Scan for the cell matching the given text and deliver its (X, Y) coordinate at center. 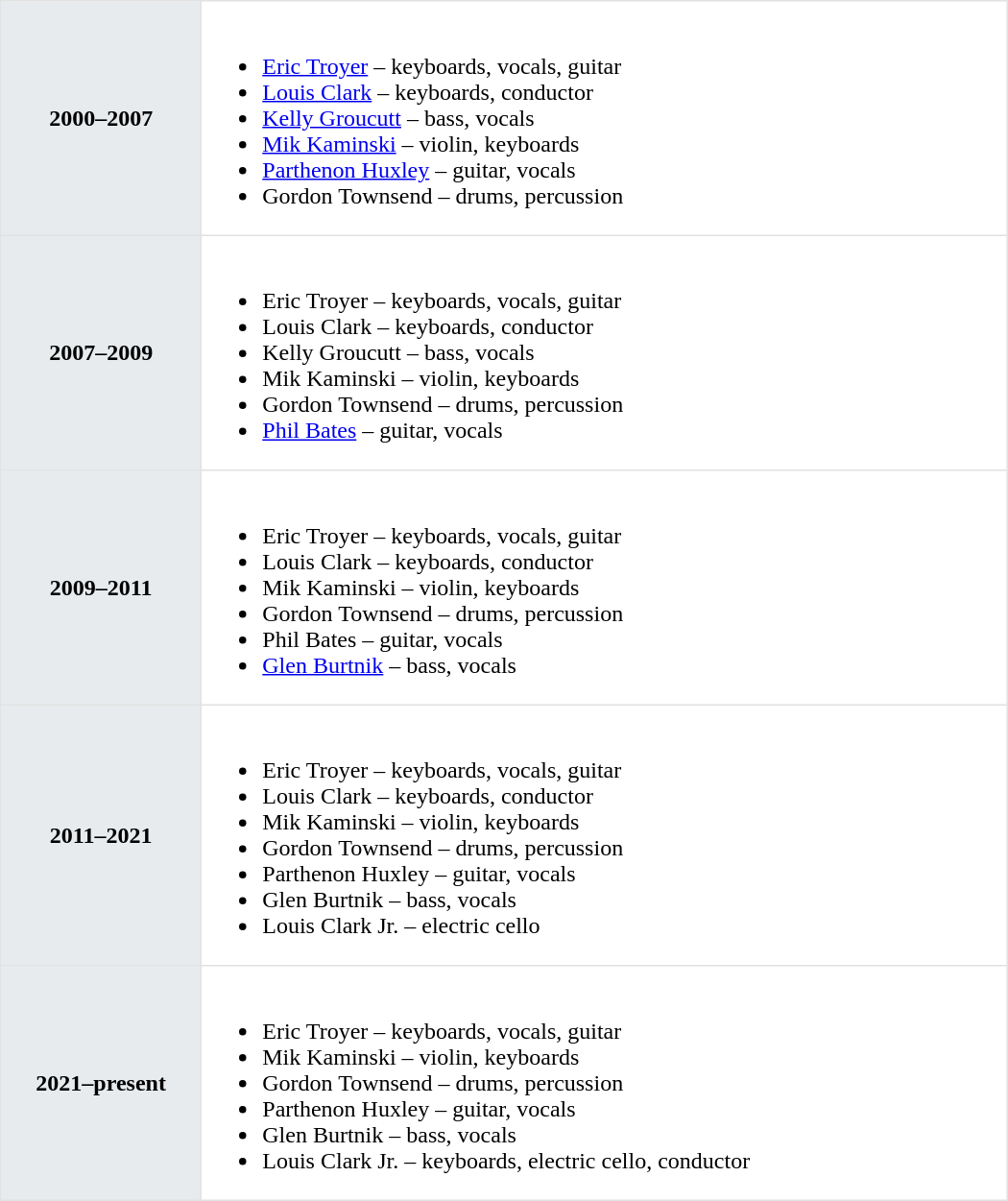
2007–2009 (102, 352)
2011–2021 (102, 835)
2021–present (102, 1083)
2000–2007 (102, 118)
2009–2011 (102, 588)
